Pinpoint the cell where the given text exists, returning its [X, Y] midpoint coordinate. 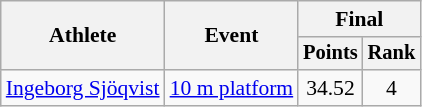
Rank [392, 54]
Athlete [83, 36]
4 [392, 88]
Event [232, 36]
34.52 [330, 88]
10 m platform [232, 88]
Final [359, 19]
Ingeborg Sjöqvist [83, 88]
Points [330, 54]
